Determine the [x, y] coordinate at the center of the cell enclosing the given text.  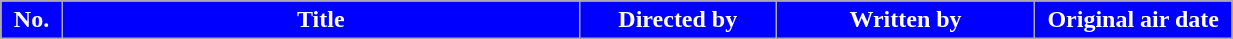
No. [32, 20]
Original air date [1134, 20]
Written by [905, 20]
Title [320, 20]
Directed by [678, 20]
